Capture the cell that displays the provided text and extract its (X, Y) central coordinate. 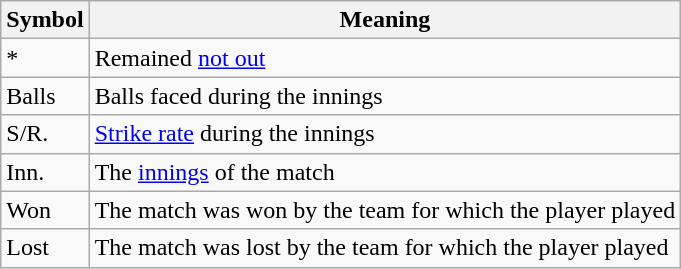
The match was lost by the team for which the player played (385, 248)
The innings of the match (385, 172)
Inn. (45, 172)
* (45, 58)
Meaning (385, 20)
Won (45, 210)
Lost (45, 248)
Strike rate during the innings (385, 134)
S/R. (45, 134)
Symbol (45, 20)
Balls faced during the innings (385, 96)
The match was won by the team for which the player played (385, 210)
Balls (45, 96)
Remained not out (385, 58)
